Scan for the cell matching the given text and deliver its [X, Y] coordinate at center. 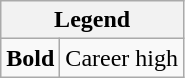
Bold [30, 58]
Legend [92, 20]
Career high [122, 58]
